Output the (X, Y) coordinate of the center of the cell containing the given text.  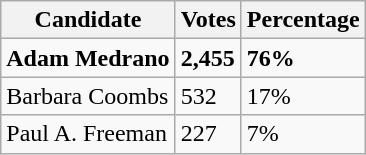
2,455 (208, 58)
7% (303, 134)
Candidate (88, 20)
Percentage (303, 20)
532 (208, 96)
Paul A. Freeman (88, 134)
Adam Medrano (88, 58)
76% (303, 58)
227 (208, 134)
17% (303, 96)
Votes (208, 20)
Barbara Coombs (88, 96)
